Detect which cell encompasses the target text, then output its [X, Y] center coordinate. 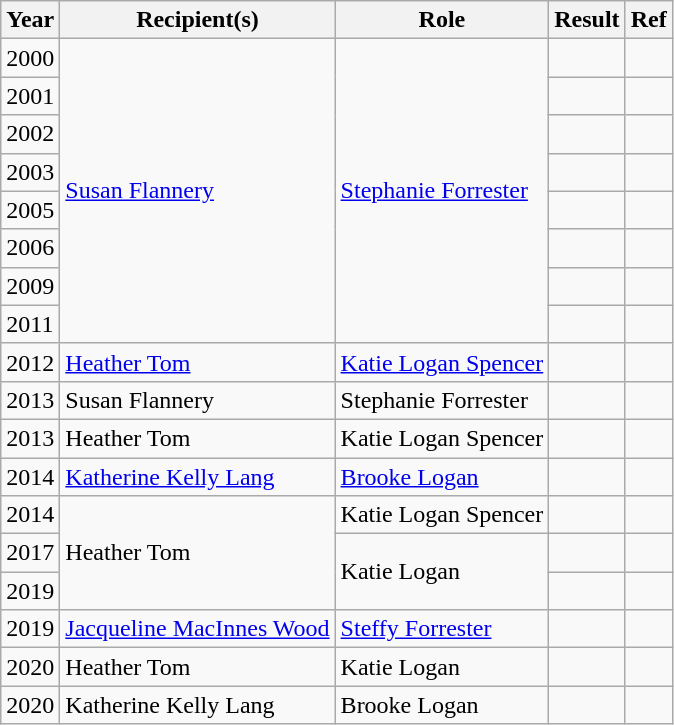
Steffy Forrester [442, 629]
Jacqueline MacInnes Wood [198, 629]
2005 [30, 210]
2011 [30, 324]
Ref [648, 20]
2002 [30, 134]
Result [587, 20]
2009 [30, 286]
2000 [30, 58]
2003 [30, 172]
2012 [30, 362]
Year [30, 20]
2017 [30, 553]
2006 [30, 248]
Recipient(s) [198, 20]
Role [442, 20]
2001 [30, 96]
